Capture the cell that displays the provided text and extract its (x, y) central coordinate. 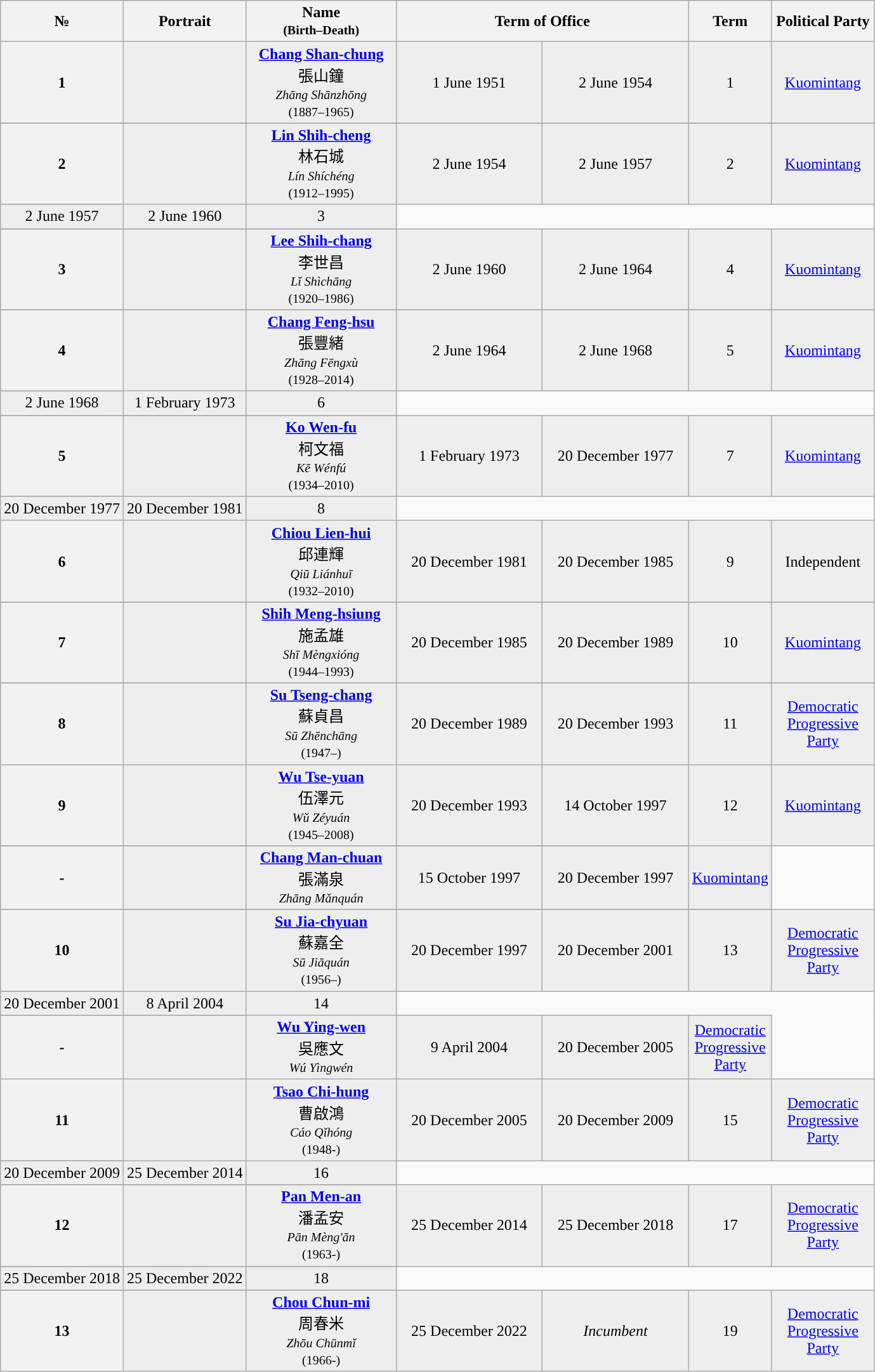
14 (321, 1003)
Incumbent (615, 1331)
Su Jia-chyuan蘇嘉全 Sū Jiāquán (1956–) (321, 951)
15 October 1997 (470, 878)
9 April 2004 (470, 1047)
Ko Wen-fu柯文福 Kē Wénfú (1934–2010) (321, 456)
Political Party (822, 22)
8 April 2004 (185, 1003)
Chang Feng-hsu 張豐緒Zhāng Fēngxù(1928–2014) (321, 350)
Chou Chun-mi周春米 Zhōu Chūnmǐ (1966-) (321, 1331)
Name(Birth–Death) (321, 22)
16 (321, 1173)
Su Tseng-chang蘇貞昌 Sū Zhēnchāng(1947–) (321, 723)
15 (730, 1120)
1 June 1951 (470, 82)
Lin Shih-cheng林石城 Lín Shíchéng (1912–1995) (321, 164)
Term of Office (542, 22)
Chiou Lien-hui邱連輝 Qiū Liánhuī (1932–2010) (321, 561)
18 (321, 1278)
Portrait (185, 22)
Wu Ying-wen吳應文 Wú Yìngwén (321, 1047)
14 October 1997 (615, 805)
Lee Shih-chang李世昌 Lǐ Shìchāng (1920–1986) (321, 269)
Independent (822, 561)
Tsao Chi-hung曹啟鴻 Cáo Qǐhóng (1948-) (321, 1120)
17 (730, 1225)
Wu Tse-yuan伍澤元 Wǔ Zéyuán (1945–2008) (321, 805)
Chang Man-chuan張滿泉 Zhāng Mǎnquán (321, 878)
Term (730, 22)
Shih Meng-hsiung施孟雄 Shī Mèngxióng (1944–1993) (321, 642)
Pan Men-an潘孟安 Pān Mèng'ān (1963-) (321, 1225)
19 (730, 1331)
Chang Shan-chung張山鐘 Zhāng Shānzhōng (1887–1965) (321, 82)
№ (62, 22)
